Extract the (X, Y) coordinate from the center of the cell holding the provided text.  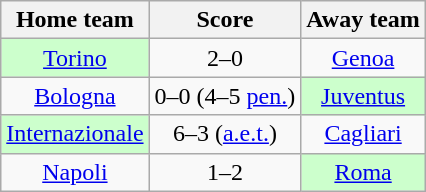
0–0 (4–5 pen.) (225, 96)
Bologna (75, 96)
Cagliari (364, 134)
2–0 (225, 58)
Home team (75, 20)
6–3 (a.e.t.) (225, 134)
Torino (75, 58)
Juventus (364, 96)
Genoa (364, 58)
Score (225, 20)
Away team (364, 20)
Roma (364, 172)
Internazionale (75, 134)
1–2 (225, 172)
Napoli (75, 172)
